Determine the (X, Y) coordinate at the center of the cell enclosing the given text.  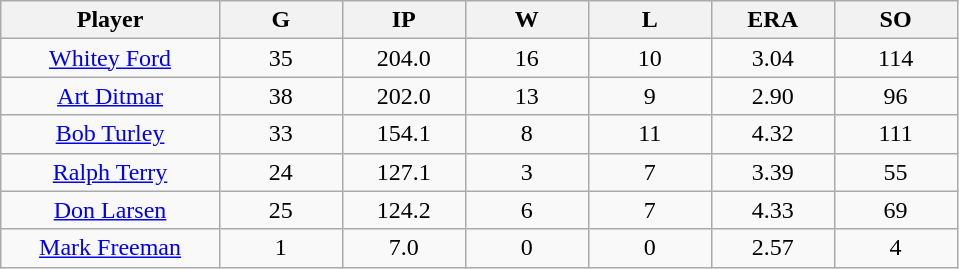
7.0 (404, 248)
38 (280, 96)
55 (896, 172)
8 (526, 134)
ERA (772, 20)
L (650, 20)
13 (526, 96)
3.39 (772, 172)
16 (526, 58)
IP (404, 20)
124.2 (404, 210)
1 (280, 248)
69 (896, 210)
4.32 (772, 134)
Mark Freeman (110, 248)
35 (280, 58)
96 (896, 96)
W (526, 20)
SO (896, 20)
154.1 (404, 134)
114 (896, 58)
Art Ditmar (110, 96)
G (280, 20)
11 (650, 134)
6 (526, 210)
2.57 (772, 248)
10 (650, 58)
9 (650, 96)
Player (110, 20)
Whitey Ford (110, 58)
204.0 (404, 58)
127.1 (404, 172)
3.04 (772, 58)
Bob Turley (110, 134)
111 (896, 134)
Don Larsen (110, 210)
33 (280, 134)
25 (280, 210)
3 (526, 172)
4 (896, 248)
24 (280, 172)
2.90 (772, 96)
202.0 (404, 96)
4.33 (772, 210)
Ralph Terry (110, 172)
